Extract the [x, y] coordinate from the center of the cell holding the provided text.  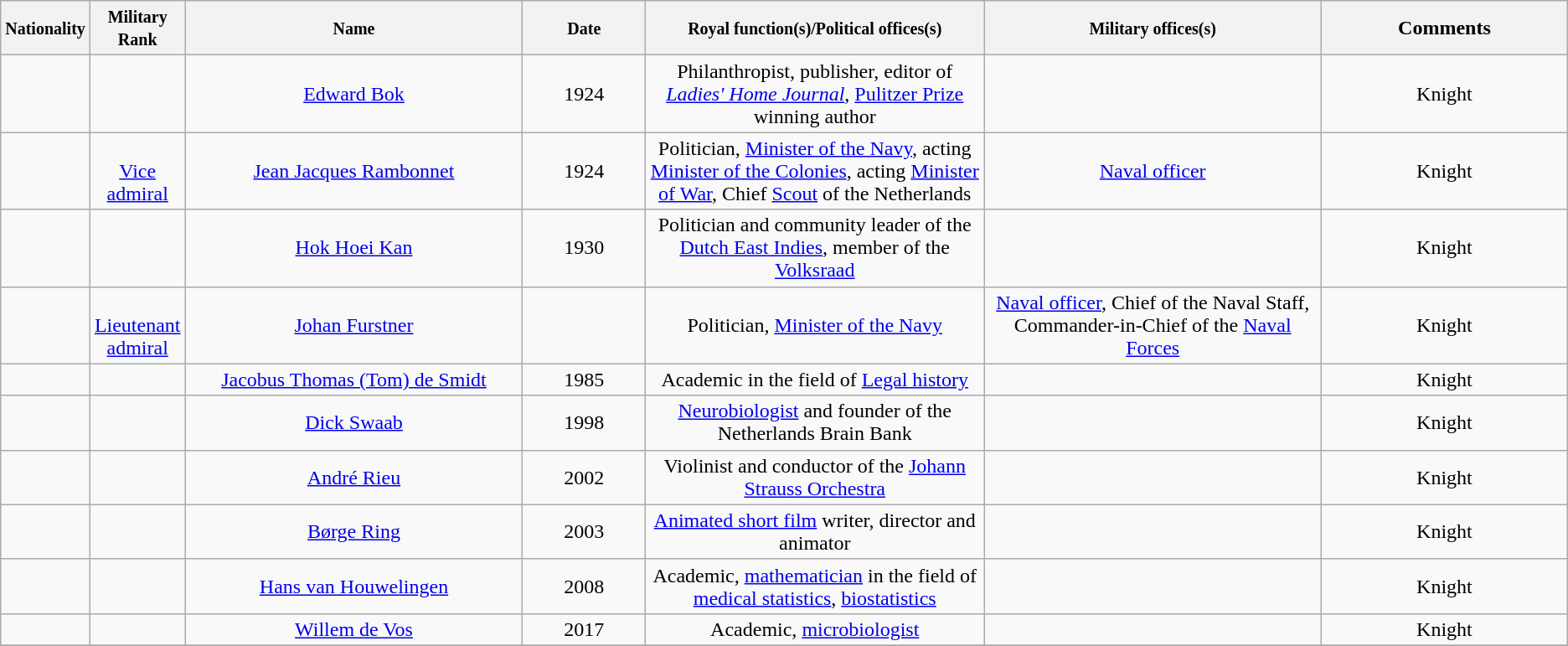
Vice admiral [137, 171]
Academic, microbiologist [815, 629]
Willem de Vos [353, 629]
Comments [1445, 28]
Philanthropist, publisher, editor of Ladies' Home Journal, Pulitzer Prize winning author [815, 94]
Dick Swaab [353, 422]
Neurobiologist and founder of the Netherlands Brain Bank [815, 422]
Academic in the field of Legal history [815, 380]
2008 [585, 587]
Hok Hoei Kan [353, 248]
Politician, Minister of the Navy, acting Minister of the Colonies, acting Minister of War, Chief Scout of the Netherlands [815, 171]
Johan Furstner [353, 325]
Military offices(s) [1153, 28]
Lieutenant admiral [137, 325]
Royal function(s)/Political offices(s) [815, 28]
2002 [585, 478]
Hans van Houwelingen [353, 587]
Nationality [45, 28]
Academic, mathematician in the field of medical statistics, biostatistics [815, 587]
Violinist and conductor of the Johann Strauss Orchestra [815, 478]
Name [353, 28]
Edward Bok [353, 94]
Naval officer [1153, 171]
Jean Jacques Rambonnet [353, 171]
Military Rank [137, 28]
Naval officer, Chief of the Naval Staff, Commander-in-Chief of the Naval Forces [1153, 325]
1930 [585, 248]
Date [585, 28]
Politician, Minister of the Navy [815, 325]
Animated short film writer, director and animator [815, 531]
Børge Ring [353, 531]
Politician and community leader of the Dutch East Indies, member of the Volksraad [815, 248]
Jacobus Thomas (Tom) de Smidt [353, 380]
2003 [585, 531]
André Rieu [353, 478]
1998 [585, 422]
2017 [585, 629]
1985 [585, 380]
